Extract the [x, y] coordinate from the center of the cell holding the provided text.  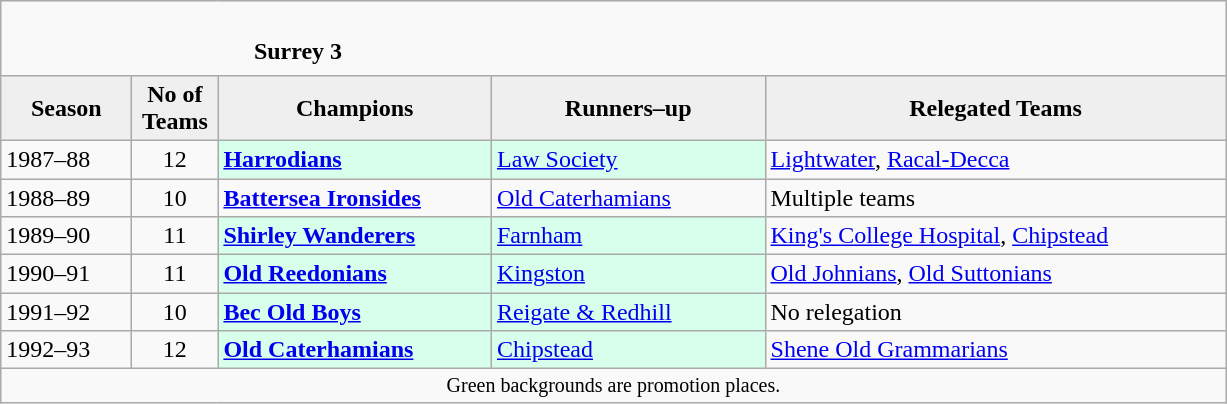
Chipstead [628, 350]
Relegated Teams [996, 108]
Battersea Ironsides [355, 197]
Bec Old Boys [355, 312]
Season [66, 108]
1991–92 [66, 312]
Runners–up [628, 108]
Old Reedonians [355, 274]
No of Teams [175, 108]
King's College Hospital, Chipstead [996, 236]
Farnham [628, 236]
Kingston [628, 274]
1987–88 [66, 159]
Multiple teams [996, 197]
Law Society [628, 159]
Shirley Wanderers [355, 236]
1990–91 [66, 274]
No relegation [996, 312]
Green backgrounds are promotion places. [614, 386]
1989–90 [66, 236]
Shene Old Grammarians [996, 350]
Old Johnians, Old Suttonians [996, 274]
Lightwater, Racal-Decca [996, 159]
Reigate & Redhill [628, 312]
Harrodians [355, 159]
1992–93 [66, 350]
1988–89 [66, 197]
Champions [355, 108]
